Extract the [x, y] coordinate from the center of the cell holding the provided text.  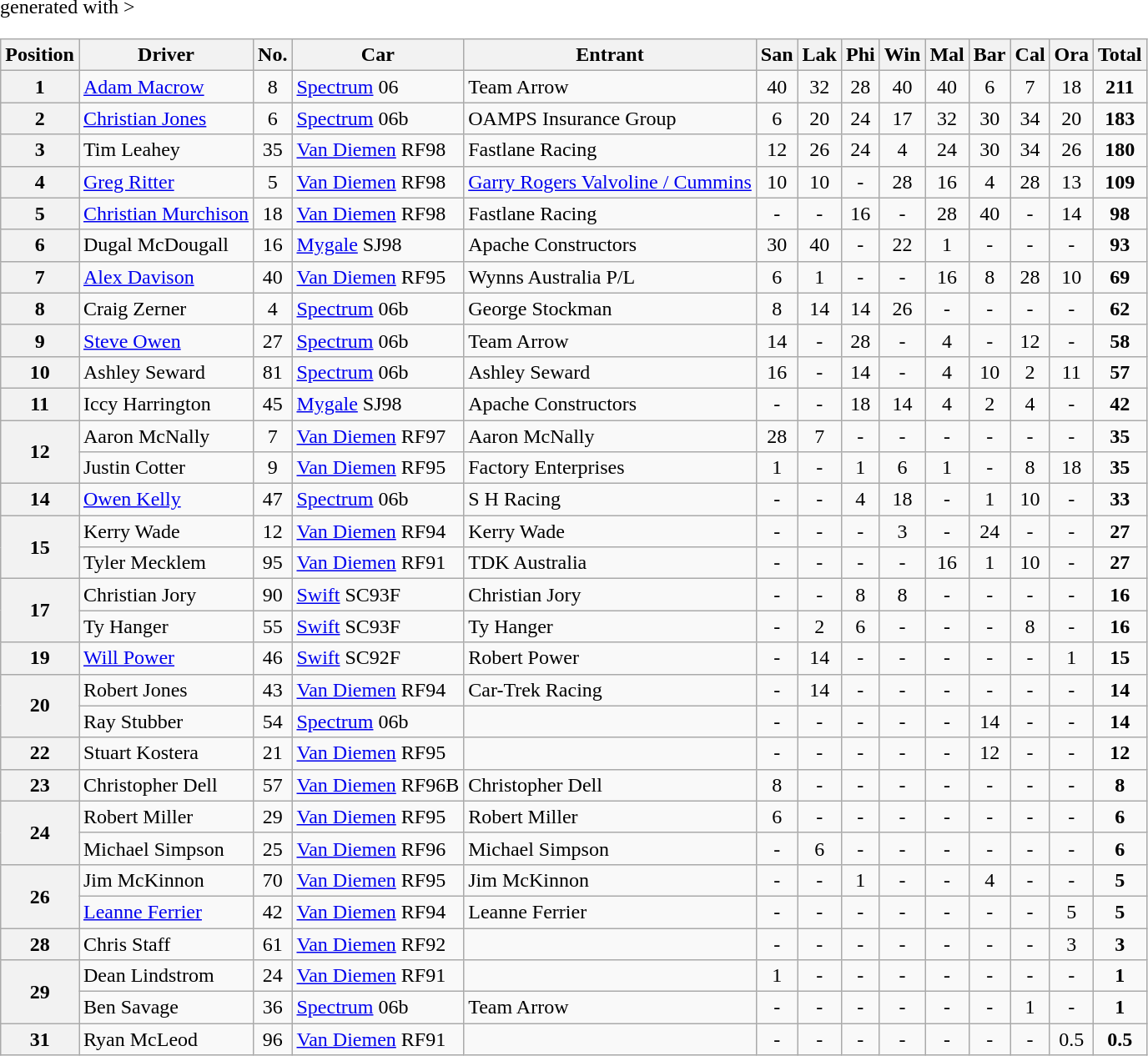
Swift SC92F [378, 658]
TDK Australia [611, 563]
109 [1120, 182]
George Stockman [611, 309]
Craig Zerner [165, 309]
Factory Enterprises [611, 468]
180 [1120, 150]
Ray Stubber [165, 722]
Iccy Harrington [165, 404]
Christian Murchison [165, 214]
54 [273, 722]
33 [1120, 500]
OAMPS Insurance Group [611, 118]
Bar [989, 55]
55 [273, 626]
45 [273, 404]
No. [273, 55]
95 [273, 563]
19 [40, 658]
96 [273, 1039]
23 [40, 785]
58 [1120, 340]
Chris Staff [165, 943]
Driver [165, 55]
Alex Davison [165, 277]
Spectrum 06 [378, 87]
36 [273, 1008]
81 [273, 372]
San [777, 55]
Car-Trek Racing [611, 690]
Van Diemen RF97 [378, 436]
Phi [860, 55]
Lak [819, 55]
Justin Cotter [165, 468]
31 [40, 1039]
Total [1120, 55]
Robert Power [611, 658]
Steve Owen [165, 340]
90 [273, 595]
183 [1120, 118]
Position [40, 55]
61 [273, 943]
Mal [947, 55]
Entrant [611, 55]
Robert Jones [165, 690]
25 [273, 848]
Tim Leahey [165, 150]
98 [1120, 214]
69 [1120, 277]
46 [273, 658]
Christian Jones [165, 118]
13 [1071, 182]
62 [1120, 309]
Tyler Mecklem [165, 563]
Owen Kelly [165, 500]
Wynns Australia P/L [611, 277]
Van Diemen RF96B [378, 785]
Ryan McLeod [165, 1039]
Stuart Kostera [165, 753]
Car [378, 55]
47 [273, 500]
Greg Ritter [165, 182]
S H Racing [611, 500]
21 [273, 753]
211 [1120, 87]
93 [1120, 245]
Ben Savage [165, 1008]
Adam Macrow [165, 87]
70 [273, 880]
Dugal McDougall [165, 245]
Dean Lindstrom [165, 976]
Van Diemen RF96 [378, 848]
Garry Rogers Valvoline / Cummins [611, 182]
43 [273, 690]
Win [903, 55]
Will Power [165, 658]
Van Diemen RF92 [378, 943]
Cal [1030, 55]
Ora [1071, 55]
